Find where the given text appears and provide that cell's center as (x, y) coordinate. 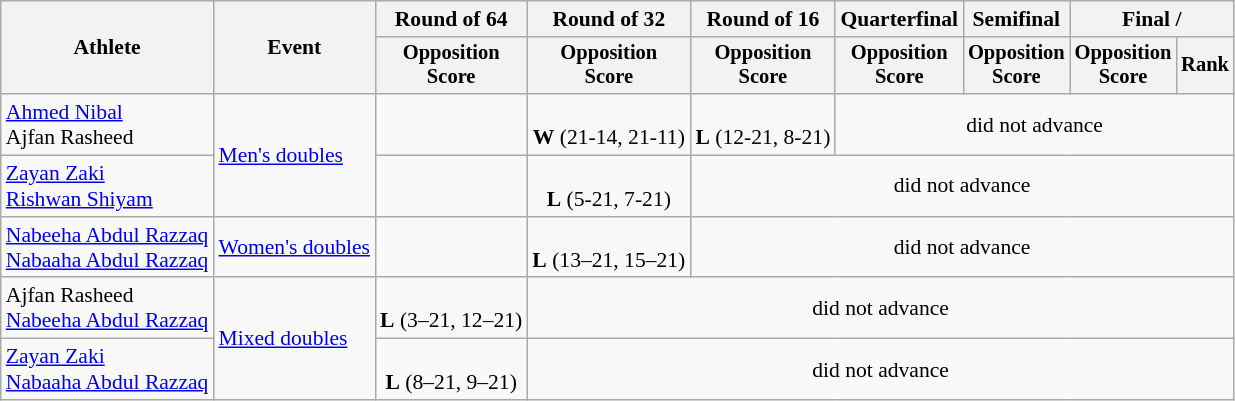
Men's doubles (294, 155)
L (13–21, 15–21) (608, 248)
Ajfan RasheedNabeeha Abdul Razzaq (108, 308)
Semifinal (1016, 19)
Event (294, 48)
L (12-21, 8-21) (762, 124)
Ahmed NibalAjfan Rasheed (108, 124)
W (21-14, 21-11) (608, 124)
Nabeeha Abdul RazzaqNabaaha Abdul Razzaq (108, 248)
Women's doubles (294, 248)
Rank (1205, 66)
Quarterfinal (899, 19)
L (5-21, 7-21) (608, 186)
L (3–21, 12–21) (451, 308)
Athlete (108, 48)
Round of 64 (451, 19)
Zayan ZakiNabaaha Abdul Razzaq (108, 370)
Round of 32 (608, 19)
L (8–21, 9–21) (451, 370)
Round of 16 (762, 19)
Zayan ZakiRishwan Shiyam (108, 186)
Mixed doubles (294, 339)
Final / (1152, 19)
